Search for the cell housing the specified text and yield its (X, Y) center coordinate. 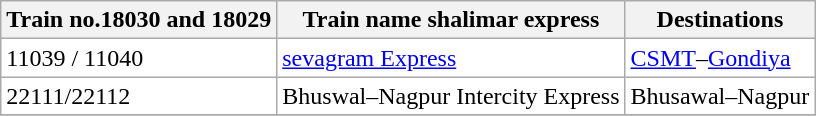
22111/22112 (139, 96)
CSMT–Gondiya (720, 58)
11039 / 11040 (139, 58)
Destinations (720, 20)
Bhusawal–Nagpur (720, 96)
sevagram Express (451, 58)
Train no.18030 and 18029 (139, 20)
Bhuswal–Nagpur Intercity Express (451, 96)
Train name shalimar express (451, 20)
